Output the [X, Y] coordinate of the center of the cell containing the given text.  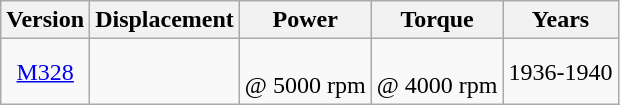
@ 5000 rpm [305, 72]
Power [305, 20]
1936-1940 [560, 72]
Years [560, 20]
@ 4000 rpm [437, 72]
Torque [437, 20]
M328 [46, 72]
Version [46, 20]
Displacement [165, 20]
